Locate the cell with the specified text and output its (X, Y) center coordinate. 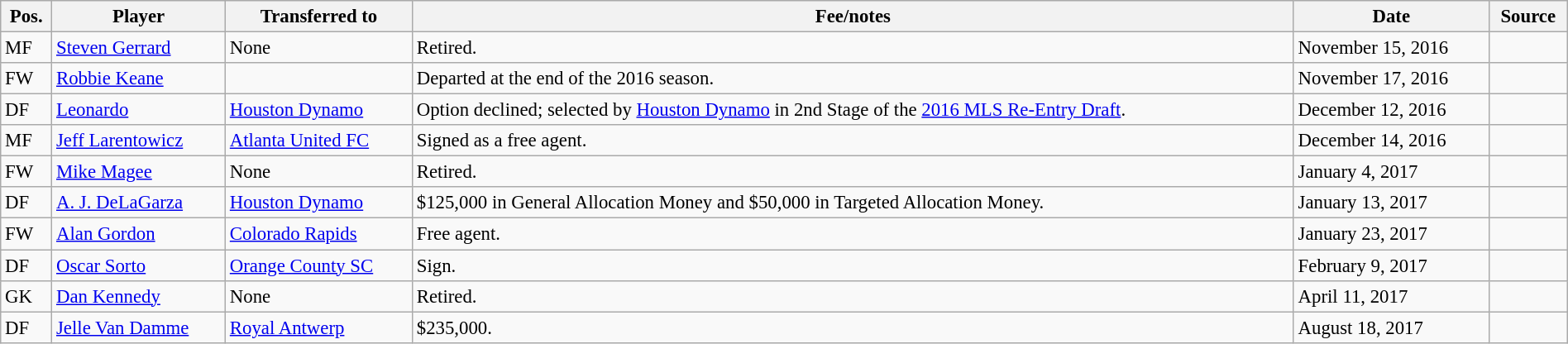
Orange County SC (319, 265)
December 12, 2016 (1391, 110)
Jelle Van Damme (139, 327)
Player (139, 17)
A. J. DeLaGarza (139, 203)
$125,000 in General Allocation Money and $50,000 in Targeted Allocation Money. (853, 203)
Alan Gordon (139, 234)
Royal Antwerp (319, 327)
January 13, 2017 (1391, 203)
January 23, 2017 (1391, 234)
August 18, 2017 (1391, 327)
Date (1391, 17)
Transferred to (319, 17)
GK (26, 296)
Fee/notes (853, 17)
Option declined; selected by Houston Dynamo in 2nd Stage of the 2016 MLS Re-Entry Draft. (853, 110)
$235,000. (853, 327)
Sign. (853, 265)
January 4, 2017 (1391, 172)
Atlanta United FC (319, 141)
February 9, 2017 (1391, 265)
Mike Magee (139, 172)
December 14, 2016 (1391, 141)
Free agent. (853, 234)
Jeff Larentowicz (139, 141)
November 15, 2016 (1391, 48)
Departed at the end of the 2016 season. (853, 79)
Leonardo (139, 110)
November 17, 2016 (1391, 79)
Oscar Sorto (139, 265)
Colorado Rapids (319, 234)
Steven Gerrard (139, 48)
Pos. (26, 17)
Source (1528, 17)
Robbie Keane (139, 79)
Dan Kennedy (139, 296)
April 11, 2017 (1391, 296)
Signed as a free agent. (853, 141)
